Return [X, Y] of the center of cell containing provided text 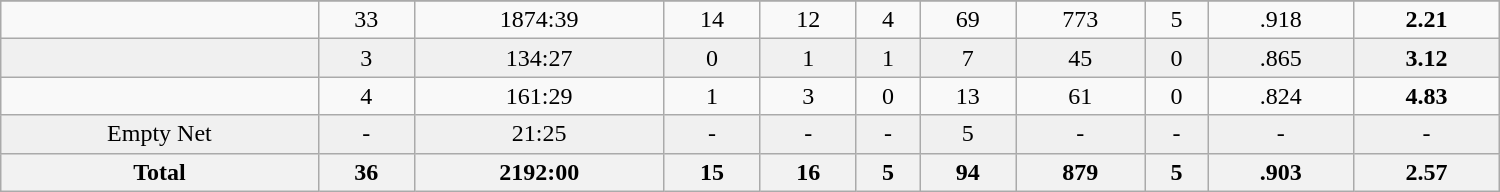
36 [366, 172]
134:27 [539, 58]
1874:39 [539, 20]
773 [1080, 20]
.865 [1281, 58]
61 [1080, 96]
33 [366, 20]
12 [808, 20]
2192:00 [539, 172]
Total [160, 172]
16 [808, 172]
3.12 [1427, 58]
.903 [1281, 172]
.918 [1281, 20]
45 [1080, 58]
Empty Net [160, 134]
69 [968, 20]
15 [712, 172]
13 [968, 96]
4.83 [1427, 96]
161:29 [539, 96]
21:25 [539, 134]
.824 [1281, 96]
2.21 [1427, 20]
2.57 [1427, 172]
14 [712, 20]
879 [1080, 172]
7 [968, 58]
94 [968, 172]
